Determine the (X, Y) coordinate at the center of the cell enclosing the given text.  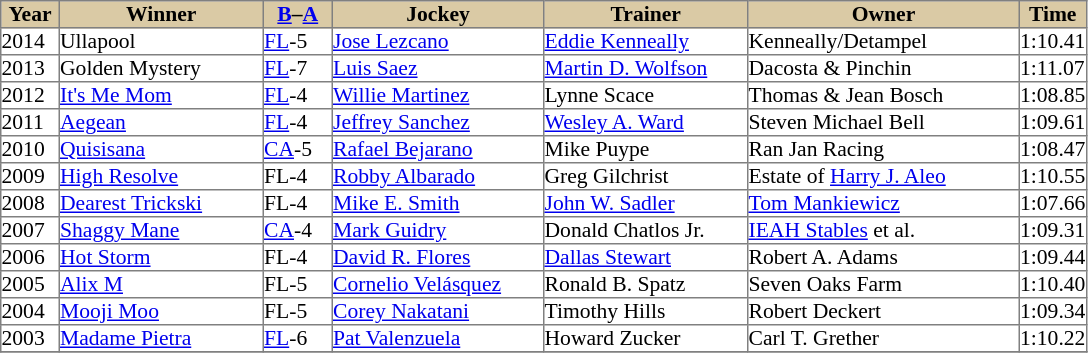
Mark Guidry (438, 230)
Tom Mankiewicz (884, 204)
1:10.40 (1052, 284)
FL-7 (298, 68)
2006 (30, 258)
Robert A. Adams (884, 258)
Mooji Moo (161, 312)
Lynne Scace (646, 96)
1:09.34 (1052, 312)
Jockey (438, 14)
Martin D. Wolfson (646, 68)
Carl T. Grether (884, 338)
Willie Martinez (438, 96)
2010 (30, 150)
1:10.41 (1052, 42)
Jose Lezcano (438, 42)
1:07.66 (1052, 204)
2009 (30, 176)
2007 (30, 230)
2005 (30, 284)
2003 (30, 338)
Owner (884, 14)
Quisisana (161, 150)
Pat Valenzuela (438, 338)
Trainer (646, 14)
2014 (30, 42)
Ronald B. Spatz (646, 284)
Estate of Harry J. Aleo (884, 176)
Wesley A. Ward (646, 122)
Madame Pietra (161, 338)
Mike Puype (646, 150)
1:09.61 (1052, 122)
Rafael Bejarano (438, 150)
Robby Albarado (438, 176)
1:08.47 (1052, 150)
FL-6 (298, 338)
Dacosta & Pinchin (884, 68)
David R. Flores (438, 258)
Ran Jan Racing (884, 150)
Year (30, 14)
Donald Chatlos Jr. (646, 230)
Dallas Stewart (646, 258)
Corey Nakatani (438, 312)
2012 (30, 96)
Aegean (161, 122)
IEAH Stables et al. (884, 230)
It's Me Mom (161, 96)
John W. Sadler (646, 204)
Time (1052, 14)
High Resolve (161, 176)
Cornelio Velásquez (438, 284)
Golden Mystery (161, 68)
B–A (298, 14)
Hot Storm (161, 258)
1:11.07 (1052, 68)
Howard Zucker (646, 338)
Luis Saez (438, 68)
Eddie Kenneally (646, 42)
Timothy Hills (646, 312)
Thomas & Jean Bosch (884, 96)
2004 (30, 312)
CA-4 (298, 230)
1:10.22 (1052, 338)
Winner (161, 14)
Ullapool (161, 42)
2008 (30, 204)
1:08.85 (1052, 96)
1:09.44 (1052, 258)
1:09.31 (1052, 230)
Alix M (161, 284)
CA-5 (298, 150)
Shaggy Mane (161, 230)
Greg Gilchrist (646, 176)
Mike E. Smith (438, 204)
Jeffrey Sanchez (438, 122)
Robert Deckert (884, 312)
Dearest Trickski (161, 204)
2011 (30, 122)
2013 (30, 68)
Steven Michael Bell (884, 122)
Seven Oaks Farm (884, 284)
Kenneally/Detampel (884, 42)
1:10.55 (1052, 176)
